Extract the (x, y) coordinate from the center of the cell holding the provided text.  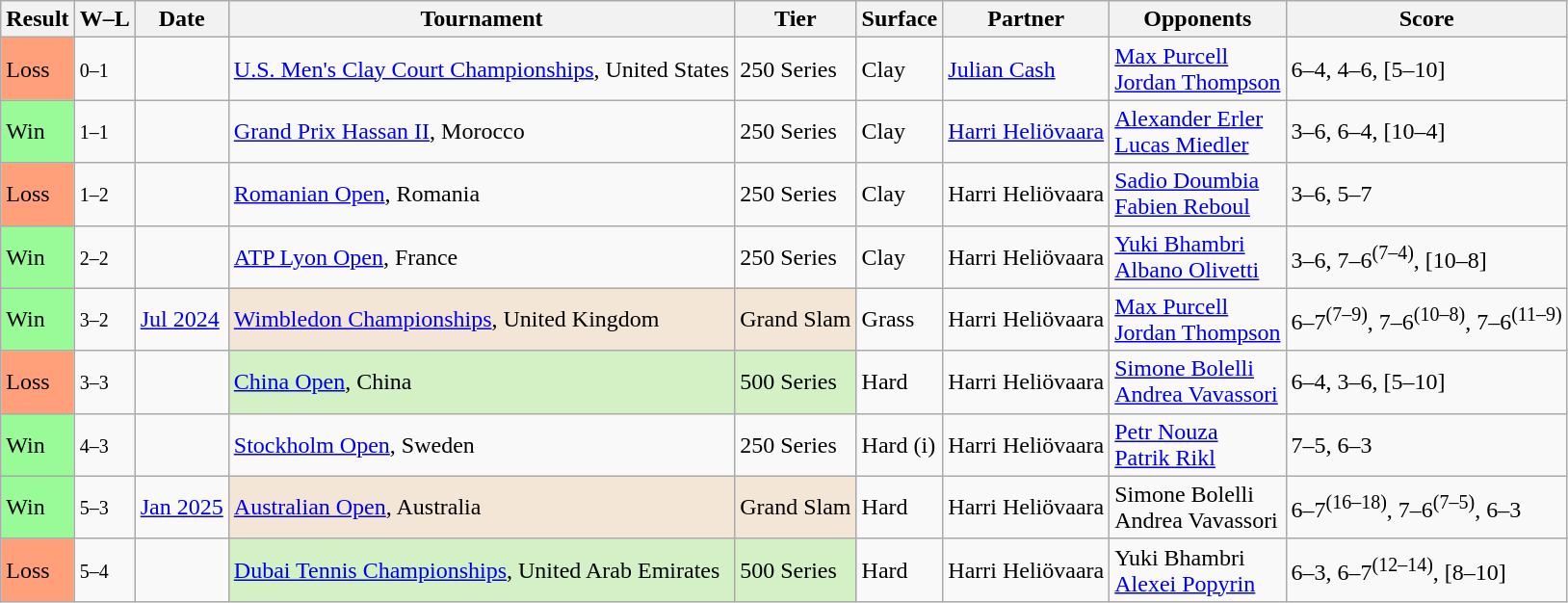
2–2 (104, 256)
5–3 (104, 507)
Yuki Bhambri Alexei Popyrin (1198, 570)
Yuki Bhambri Albano Olivetti (1198, 256)
3–6, 6–4, [10–4] (1426, 131)
Grass (900, 320)
Jul 2024 (181, 320)
Partner (1027, 19)
Surface (900, 19)
5–4 (104, 570)
3–6, 7–6(7–4), [10–8] (1426, 256)
7–5, 6–3 (1426, 445)
Stockholm Open, Sweden (482, 445)
Tier (796, 19)
Result (38, 19)
Tournament (482, 19)
China Open, China (482, 381)
4–3 (104, 445)
Date (181, 19)
Romanian Open, Romania (482, 195)
Score (1426, 19)
6–4, 4–6, [5–10] (1426, 69)
U.S. Men's Clay Court Championships, United States (482, 69)
3–3 (104, 381)
6–3, 6–7(12–14), [8–10] (1426, 570)
6–4, 3–6, [5–10] (1426, 381)
1–2 (104, 195)
3–6, 5–7 (1426, 195)
Australian Open, Australia (482, 507)
Alexander Erler Lucas Miedler (1198, 131)
Sadio Doumbia Fabien Reboul (1198, 195)
6–7(16–18), 7–6(7–5), 6–3 (1426, 507)
Petr Nouza Patrik Rikl (1198, 445)
1–1 (104, 131)
Julian Cash (1027, 69)
Jan 2025 (181, 507)
3–2 (104, 320)
W–L (104, 19)
6–7(7–9), 7–6(10–8), 7–6(11–9) (1426, 320)
Grand Prix Hassan II, Morocco (482, 131)
Wimbledon Championships, United Kingdom (482, 320)
Hard (i) (900, 445)
0–1 (104, 69)
Dubai Tennis Championships, United Arab Emirates (482, 570)
ATP Lyon Open, France (482, 256)
Opponents (1198, 19)
